Search for the cell housing the specified text and yield its (X, Y) center coordinate. 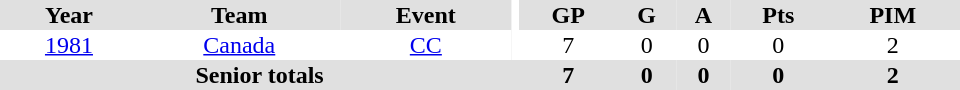
GP (568, 15)
Pts (778, 15)
Canada (240, 45)
1981 (69, 45)
G (646, 15)
CC (426, 45)
Senior totals (260, 75)
PIM (893, 15)
A (704, 15)
Event (426, 15)
Year (69, 15)
Team (240, 15)
